Detect which cell encompasses the target text, then output its [X, Y] center coordinate. 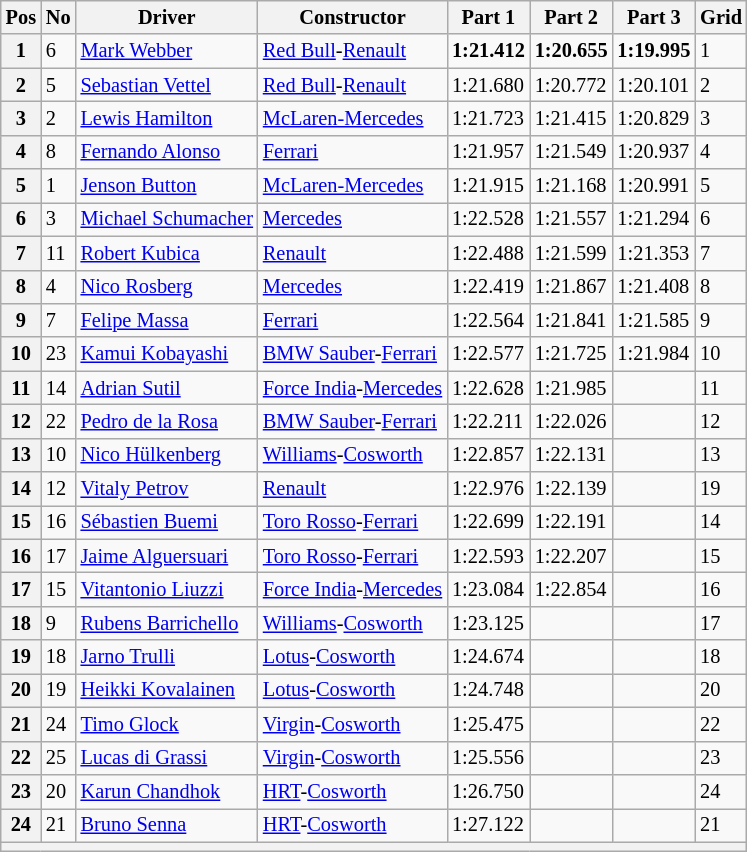
1:21.680 [488, 85]
Timo Glock [167, 724]
Robert Kubica [167, 253]
Mark Webber [167, 51]
1:22.528 [488, 219]
1:22.211 [488, 421]
1:21.957 [488, 152]
1:22.026 [572, 421]
1:22.419 [488, 287]
1:22.854 [572, 589]
1:21.168 [572, 186]
Sébastien Buemi [167, 522]
1:22.857 [488, 455]
1:20.101 [654, 85]
1:21.985 [572, 388]
1:23.084 [488, 589]
Constructor [352, 17]
1:23.125 [488, 623]
25 [58, 758]
1:25.475 [488, 724]
Part 3 [654, 17]
Rubens Barrichello [167, 623]
1:21.557 [572, 219]
1:19.995 [654, 51]
1:22.577 [488, 354]
Felipe Massa [167, 320]
Nico Rosberg [167, 287]
1:20.991 [654, 186]
1:22.139 [572, 489]
1:21.549 [572, 152]
Kamui Kobayashi [167, 354]
1:22.628 [488, 388]
Nico Hülkenberg [167, 455]
1:22.131 [572, 455]
Karun Chandhok [167, 791]
Michael Schumacher [167, 219]
Part 1 [488, 17]
1:22.593 [488, 556]
1:21.294 [654, 219]
1:24.674 [488, 657]
1:24.748 [488, 690]
Vitantonio Liuzzi [167, 589]
1:21.412 [488, 51]
1:21.408 [654, 287]
1:22.564 [488, 320]
1:21.984 [654, 354]
Adrian Sutil [167, 388]
1:22.207 [572, 556]
Heikki Kovalainen [167, 690]
1:27.122 [488, 825]
1:22.191 [572, 522]
Vitaly Petrov [167, 489]
1:22.488 [488, 253]
1:21.599 [572, 253]
1:20.937 [654, 152]
Jarno Trulli [167, 657]
Sebastian Vettel [167, 85]
1:20.829 [654, 118]
No [58, 17]
1:21.725 [572, 354]
Part 2 [572, 17]
1:25.556 [488, 758]
1:21.915 [488, 186]
1:21.841 [572, 320]
Pedro de la Rosa [167, 421]
Pos [21, 17]
1:20.655 [572, 51]
1:21.867 [572, 287]
Fernando Alonso [167, 152]
1:21.415 [572, 118]
Lucas di Grassi [167, 758]
1:20.772 [572, 85]
1:22.699 [488, 522]
Lewis Hamilton [167, 118]
Grid [721, 17]
1:21.723 [488, 118]
1:22.976 [488, 489]
Jaime Alguersuari [167, 556]
1:26.750 [488, 791]
1:21.585 [654, 320]
Bruno Senna [167, 825]
Driver [167, 17]
1:21.353 [654, 253]
Jenson Button [167, 186]
